Pinpoint the cell where the given text exists, returning its [x, y] midpoint coordinate. 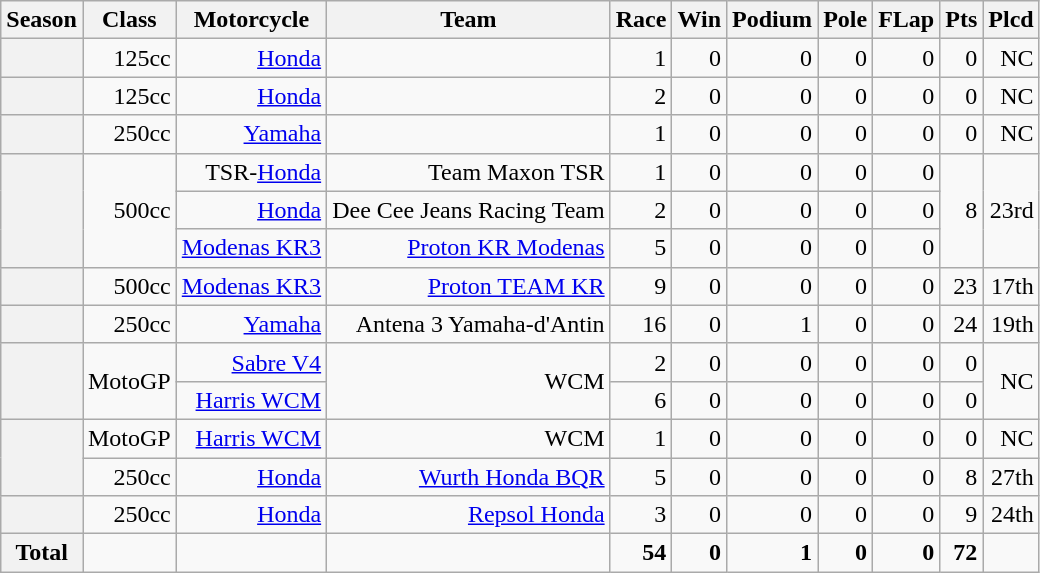
Podium [772, 20]
23rd [1011, 210]
Plcd [1011, 20]
Win [700, 20]
Antena 3 Yamaha-d'Antin [469, 324]
72 [962, 553]
TSR-Honda [251, 172]
Proton TEAM KR [469, 286]
19th [1011, 324]
Motorcycle [251, 20]
Pts [962, 20]
24 [962, 324]
Dee Cee Jeans Racing Team [469, 210]
Repsol Honda [469, 515]
3 [641, 515]
Sabre V4 [251, 362]
Season [42, 20]
Proton KR Modenas [469, 248]
Class [129, 20]
24th [1011, 515]
FLap [906, 20]
27th [1011, 477]
Pole [846, 20]
Race [641, 20]
23 [962, 286]
6 [641, 400]
Total [42, 553]
17th [1011, 286]
16 [641, 324]
54 [641, 553]
Wurth Honda BQR [469, 477]
Team [469, 20]
Team Maxon TSR [469, 172]
